Output the (X, Y) coordinate of the center of the cell containing the given text.  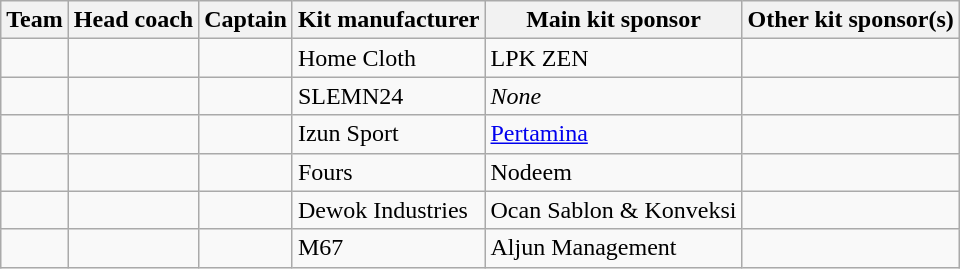
Fours (388, 172)
Izun Sport (388, 134)
Ocan Sablon & Konveksi (614, 210)
Captain (246, 20)
None (614, 96)
Kit manufacturer (388, 20)
Team (35, 20)
Head coach (133, 20)
LPK ZEN (614, 58)
Home Cloth (388, 58)
Nodeem (614, 172)
Dewok Industries (388, 210)
Pertamina (614, 134)
Main kit sponsor (614, 20)
Aljun Management (614, 248)
Other kit sponsor(s) (850, 20)
M67 (388, 248)
SLEMN24 (388, 96)
